Return the (x, y) coordinate for the center point of the cell that contains the specified text.  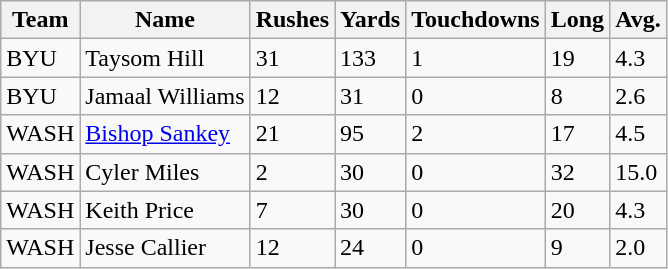
Long (577, 20)
Yards (370, 20)
24 (370, 248)
19 (577, 58)
17 (577, 134)
Avg. (638, 20)
Keith Price (165, 210)
1 (476, 58)
Bishop Sankey (165, 134)
15.0 (638, 172)
32 (577, 172)
7 (292, 210)
133 (370, 58)
Team (40, 20)
Taysom Hill (165, 58)
9 (577, 248)
Touchdowns (476, 20)
8 (577, 96)
2.0 (638, 248)
Name (165, 20)
2.6 (638, 96)
Cyler Miles (165, 172)
Jesse Callier (165, 248)
Rushes (292, 20)
20 (577, 210)
95 (370, 134)
4.5 (638, 134)
21 (292, 134)
Jamaal Williams (165, 96)
